Provide the (X, Y) coordinate of the cell's center where the given text is located.  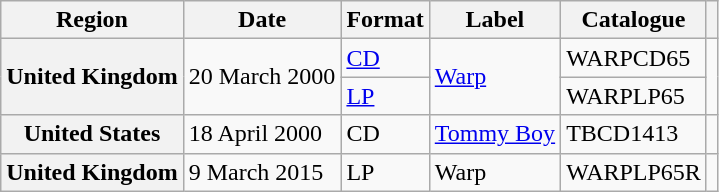
WARPLP65R (634, 172)
Region (92, 20)
Catalogue (634, 20)
WARPCD65 (634, 58)
18 April 2000 (262, 134)
Tommy Boy (494, 134)
Label (494, 20)
TBCD1413 (634, 134)
Format (385, 20)
United States (92, 134)
9 March 2015 (262, 172)
Date (262, 20)
20 March 2000 (262, 77)
WARPLP65 (634, 96)
